Find where the given text appears and provide that cell's center as (X, Y) coordinate. 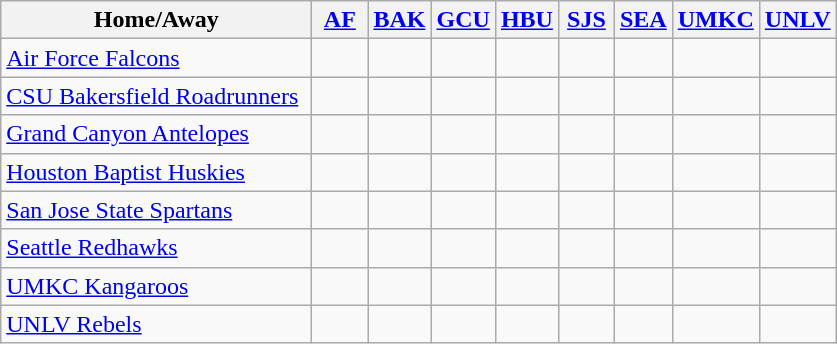
Grand Canyon Antelopes (156, 134)
UNLV Rebels (156, 324)
AF (340, 20)
Houston Baptist Huskies (156, 172)
UMKC (716, 20)
Seattle Redhawks (156, 248)
UMKC Kangaroos (156, 286)
CSU Bakersfield Roadrunners (156, 96)
Air Force Falcons (156, 58)
SJS (586, 20)
UNLV (798, 20)
Home/Away (156, 20)
San Jose State Spartans (156, 210)
SEA (643, 20)
GCU (463, 20)
BAK (400, 20)
HBU (526, 20)
